Pinpoint the cell where the given text exists, returning its (x, y) midpoint coordinate. 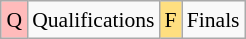
Qualifications (93, 20)
F (171, 20)
Finals (214, 20)
Q (14, 20)
